Locate the cell with the specified text and output its (x, y) center coordinate. 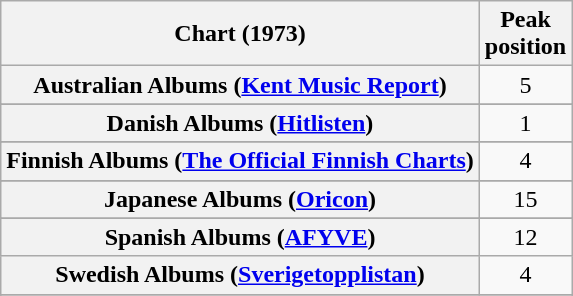
12 (525, 237)
Chart (1973) (240, 34)
Danish Albums (Hitlisten) (240, 123)
15 (525, 199)
Finnish Albums (The Official Finnish Charts) (240, 161)
Peakposition (525, 34)
1 (525, 123)
Swedish Albums (Sverigetopplistan) (240, 275)
Australian Albums (Kent Music Report) (240, 85)
Spanish Albums (AFYVE) (240, 237)
5 (525, 85)
Japanese Albums (Oricon) (240, 199)
